Scan for the cell matching the given text and deliver its (X, Y) coordinate at center. 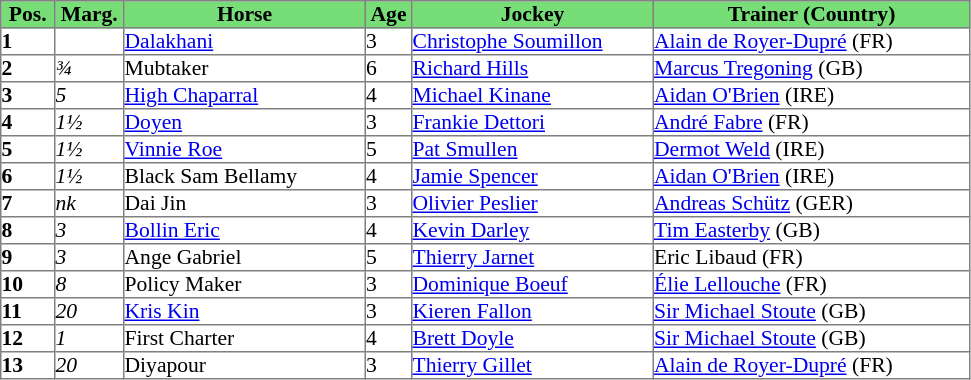
12 (28, 338)
High Chaparral (245, 96)
¾ (90, 68)
11 (28, 312)
Kevin Darley (533, 230)
13 (28, 366)
Bollin Eric (245, 230)
Doyen (245, 122)
Andreas Schütz (GER) (811, 204)
Kris Kin (245, 312)
André Fabre (FR) (811, 122)
Kieren Fallon (533, 312)
Frankie Dettori (533, 122)
Ange Gabriel (245, 258)
Brett Doyle (533, 338)
Age (388, 14)
Dominique Boeuf (533, 284)
Marcus Tregoning (GB) (811, 68)
Tim Easterby (GB) (811, 230)
Diyapour (245, 366)
Pos. (28, 14)
9 (28, 258)
Michael Kinane (533, 96)
Jamie Spencer (533, 176)
Eric Libaud (FR) (811, 258)
Richard Hills (533, 68)
Mubtaker (245, 68)
Élie Lellouche (FR) (811, 284)
Dai Jin (245, 204)
Thierry Jarnet (533, 258)
Olivier Peslier (533, 204)
First Charter (245, 338)
Thierry Gillet (533, 366)
Horse (245, 14)
Christophe Soumillon (533, 42)
2 (28, 68)
Black Sam Bellamy (245, 176)
10 (28, 284)
Marg. (90, 14)
7 (28, 204)
Policy Maker (245, 284)
Dalakhani (245, 42)
Pat Smullen (533, 150)
Jockey (533, 14)
Trainer (Country) (811, 14)
Vinnie Roe (245, 150)
nk (90, 204)
Dermot Weld (IRE) (811, 150)
